For the text-containing cell, return its midpoint in [x, y] coordinate format. 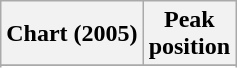
Peak position [189, 34]
Chart (2005) [72, 34]
